Determine the (x, y) coordinate at the center of the cell enclosing the given text.  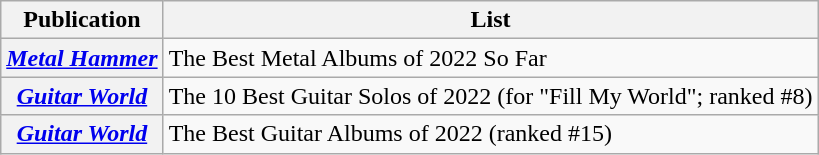
Metal Hammer (82, 58)
The Best Metal Albums of 2022 So Far (490, 58)
List (490, 20)
The 10 Best Guitar Solos of 2022 (for "Fill My World"; ranked #8) (490, 96)
The Best Guitar Albums of 2022 (ranked #15) (490, 134)
Publication (82, 20)
